Determine the (X, Y) coordinate at the center of the cell enclosing the given text.  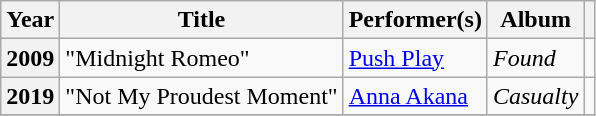
2019 (30, 96)
Casualty (535, 96)
2009 (30, 58)
Push Play (415, 58)
Year (30, 20)
Performer(s) (415, 20)
Anna Akana (415, 96)
Title (202, 20)
"Not My Proudest Moment" (202, 96)
Album (535, 20)
"Midnight Romeo" (202, 58)
Found (535, 58)
